Locate the cell with the specified text and output its [x, y] center coordinate. 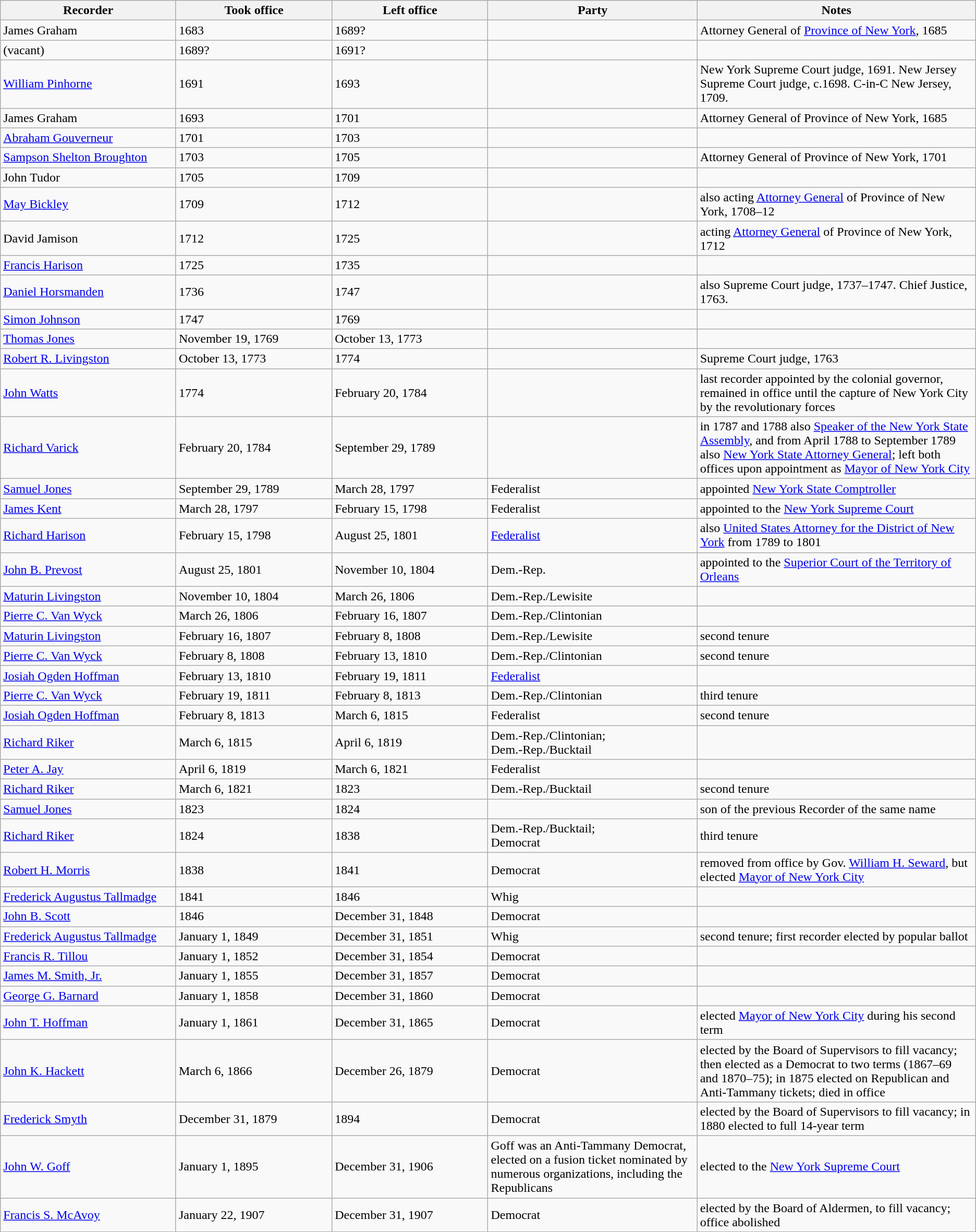
Dem.-Rep./Clintonian; Dem.-Rep./Bucktail [592, 742]
Notes [836, 10]
(vacant) [89, 50]
December 31, 1851 [410, 936]
January 1, 1861 [253, 1022]
John Tudor [89, 177]
December 31, 1907 [410, 1214]
Robert R. Livingston [89, 359]
March 6, 1866 [253, 1070]
December 31, 1865 [410, 1022]
Richard Varick [89, 448]
Dem.-Rep./Bucktail [592, 789]
Sampson Shelton Broughton [89, 158]
December 31, 1906 [410, 1166]
Simon Johnson [89, 319]
John K. Hackett [89, 1070]
John W. Goff [89, 1166]
Francis S. McAvoy [89, 1214]
elected by the Board of Aldermen, to fill vacancy; office abolished [836, 1214]
1769 [410, 319]
January 1, 1852 [253, 956]
May Bickley [89, 204]
Thomas Jones [89, 339]
Dem.-Rep./Bucktail; Democrat [592, 836]
John Watts [89, 393]
New York Supreme Court judge, 1691. New Jersey Supreme Court judge, c.1698. C-in-C New Jersey, 1709. [836, 84]
John B. Scott [89, 916]
Francis R. Tillou [89, 956]
January 1, 1858 [253, 996]
1691 [253, 84]
Peter A. Jay [89, 769]
elected Mayor of New York City during his second term [836, 1022]
removed from office by Gov. William H. Seward, but elected Mayor of New York City [836, 870]
Goff was an Anti-Tammany Democrat, elected on a fusion ticket nominated by numerous organizations, including the Republicans [592, 1166]
James M. Smith, Jr. [89, 976]
Daniel Horsmanden [89, 292]
George G. Barnard [89, 996]
David Jamison [89, 238]
Left office [410, 10]
Dem.-Rep. [592, 570]
Supreme Court judge, 1763 [836, 359]
Robert H. Morris [89, 870]
John B. Prevost [89, 570]
December 31, 1857 [410, 976]
Recorder [89, 10]
January 1, 1895 [253, 1166]
appointed to the Superior Court of the Territory of Orleans [836, 570]
appointed to the New York Supreme Court [836, 509]
January 1, 1849 [253, 936]
also United States Attorney for the District of New York from 1789 to 1801 [836, 535]
1894 [410, 1118]
elected to the New York Supreme Court [836, 1166]
son of the previous Recorder of the same name [836, 809]
December 31, 1854 [410, 956]
William Pinhorne [89, 84]
December 26, 1879 [410, 1070]
Party [592, 10]
acting Attorney General of Province of New York, 1712 [836, 238]
also Supreme Court judge, 1737–1747. Chief Justice, 1763. [836, 292]
appointed New York State Comptroller [836, 489]
January 22, 1907 [253, 1214]
Took office [253, 10]
1736 [253, 292]
1735 [410, 265]
Attorney General of Province of New York, 1701 [836, 158]
December 31, 1848 [410, 916]
also acting Attorney General of Province of New York, 1708–12 [836, 204]
Francis Harison [89, 265]
1691? [410, 50]
December 31, 1879 [253, 1118]
John T. Hoffman [89, 1022]
November 19, 1769 [253, 339]
Abraham Gouverneur [89, 138]
Richard Harison [89, 535]
elected by the Board of Supervisors to fill vacancy; in 1880 elected to full 14-year term [836, 1118]
January 1, 1855 [253, 976]
James Kent [89, 509]
December 31, 1860 [410, 996]
Frederick Smyth [89, 1118]
1683 [253, 30]
last recorder appointed by the colonial governor, remained in office until the capture of New York City by the revolutionary forces [836, 393]
second tenure; first recorder elected by popular ballot [836, 936]
